Search for the cell housing the specified text and yield its [X, Y] center coordinate. 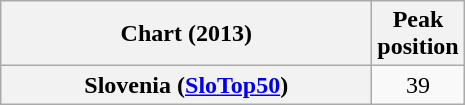
Chart (2013) [186, 34]
39 [418, 85]
Peakposition [418, 34]
Slovenia (SloTop50) [186, 85]
